Return the (X, Y) coordinate for the center point of the cell that contains the specified text.  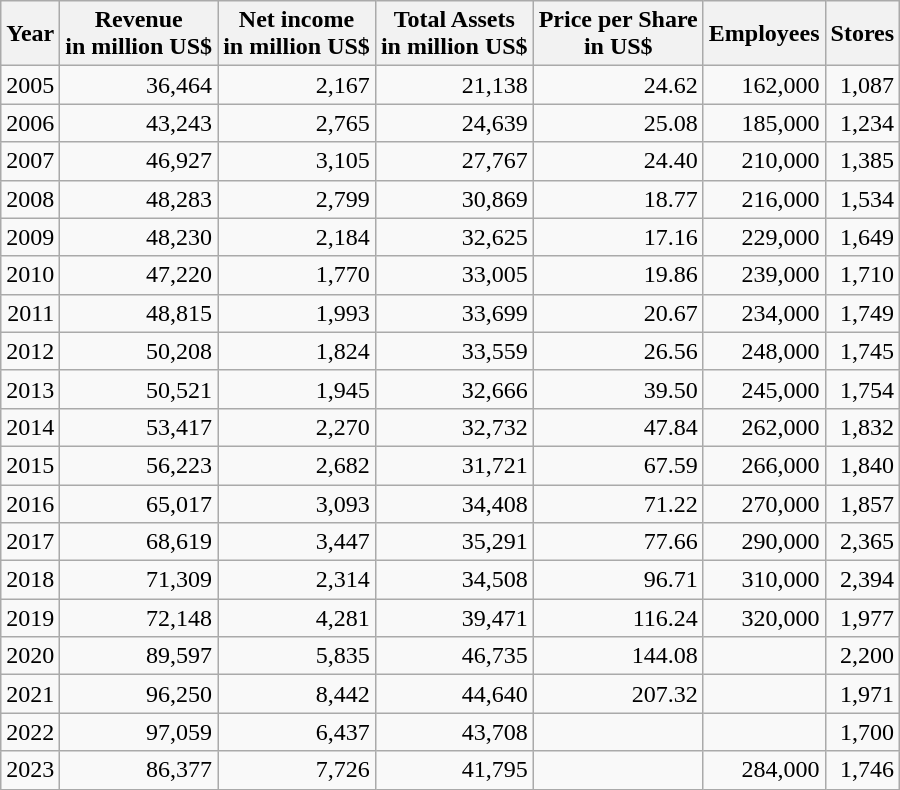
4,281 (297, 618)
210,000 (764, 161)
Total Assetsin million US$ (454, 34)
50,208 (139, 351)
31,721 (454, 465)
2010 (30, 275)
43,243 (139, 123)
2013 (30, 389)
3,093 (297, 503)
39,471 (454, 618)
Net incomein million US$ (297, 34)
310,000 (764, 580)
1,832 (862, 427)
Revenuein million US$ (139, 34)
185,000 (764, 123)
39.50 (618, 389)
1,700 (862, 732)
6,437 (297, 732)
26.56 (618, 351)
207.32 (618, 694)
56,223 (139, 465)
2014 (30, 427)
2,167 (297, 85)
2007 (30, 161)
1,234 (862, 123)
3,447 (297, 542)
1,977 (862, 618)
1,745 (862, 351)
2,314 (297, 580)
2019 (30, 618)
2009 (30, 237)
1,857 (862, 503)
216,000 (764, 199)
248,000 (764, 351)
1,749 (862, 313)
24.40 (618, 161)
48,815 (139, 313)
33,005 (454, 275)
21,138 (454, 85)
48,230 (139, 237)
34,408 (454, 503)
1,746 (862, 770)
2022 (30, 732)
1,087 (862, 85)
Stores (862, 34)
290,000 (764, 542)
1,649 (862, 237)
1,824 (297, 351)
262,000 (764, 427)
1,710 (862, 275)
47,220 (139, 275)
2006 (30, 123)
48,283 (139, 199)
67.59 (618, 465)
1,971 (862, 694)
7,726 (297, 770)
1,385 (862, 161)
35,291 (454, 542)
72,148 (139, 618)
44,640 (454, 694)
19.86 (618, 275)
43,708 (454, 732)
284,000 (764, 770)
2008 (30, 199)
1,534 (862, 199)
71,309 (139, 580)
17.16 (618, 237)
2,184 (297, 237)
266,000 (764, 465)
239,000 (764, 275)
65,017 (139, 503)
2,765 (297, 123)
1,993 (297, 313)
34,508 (454, 580)
1,945 (297, 389)
32,732 (454, 427)
32,625 (454, 237)
1,754 (862, 389)
2,200 (862, 656)
89,597 (139, 656)
46,927 (139, 161)
2011 (30, 313)
50,521 (139, 389)
1,840 (862, 465)
96.71 (618, 580)
86,377 (139, 770)
2,365 (862, 542)
46,735 (454, 656)
27,767 (454, 161)
53,417 (139, 427)
2,799 (297, 199)
2015 (30, 465)
24.62 (618, 85)
2023 (30, 770)
229,000 (764, 237)
Price per Sharein US$ (618, 34)
24,639 (454, 123)
41,795 (454, 770)
20.67 (618, 313)
5,835 (297, 656)
2016 (30, 503)
2020 (30, 656)
Year (30, 34)
8,442 (297, 694)
2,682 (297, 465)
245,000 (764, 389)
3,105 (297, 161)
47.84 (618, 427)
71.22 (618, 503)
270,000 (764, 503)
1,770 (297, 275)
25.08 (618, 123)
2,270 (297, 427)
144.08 (618, 656)
33,699 (454, 313)
30,869 (454, 199)
68,619 (139, 542)
18.77 (618, 199)
162,000 (764, 85)
2005 (30, 85)
2017 (30, 542)
2021 (30, 694)
96,250 (139, 694)
2012 (30, 351)
2018 (30, 580)
Employees (764, 34)
116.24 (618, 618)
77.66 (618, 542)
234,000 (764, 313)
320,000 (764, 618)
32,666 (454, 389)
33,559 (454, 351)
2,394 (862, 580)
36,464 (139, 85)
97,059 (139, 732)
